Detect which cell encompasses the target text, then output its (x, y) center coordinate. 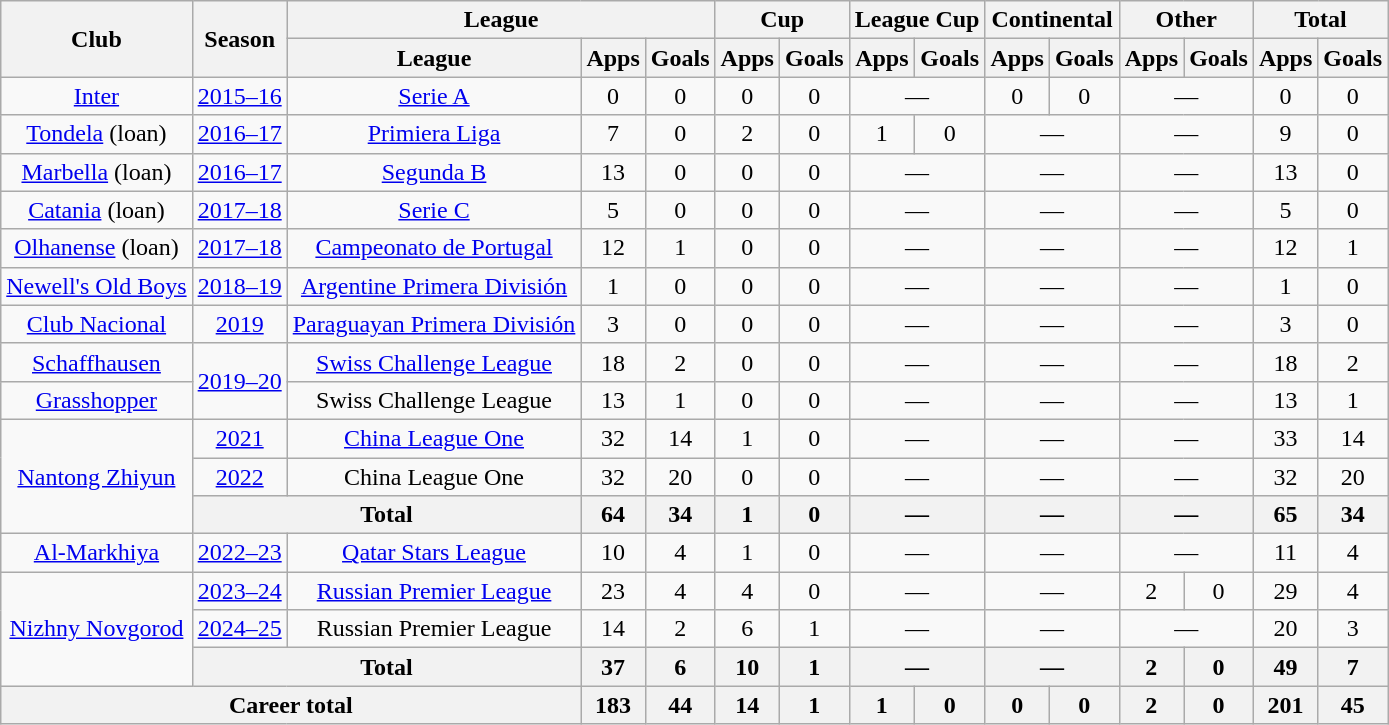
Qatar Stars League (434, 553)
Al-Markhiya (96, 553)
29 (1285, 591)
Marbella (loan) (96, 172)
Paraguayan Primera División (434, 324)
2024–25 (240, 629)
Nantong Zhiyun (96, 476)
2018–19 (240, 286)
Segunda B (434, 172)
Schaffhausen (96, 362)
11 (1285, 553)
2023–24 (240, 591)
33 (1285, 438)
Other (1186, 20)
65 (1285, 515)
Inter (96, 96)
Club (96, 39)
Newell's Old Boys (96, 286)
Season (240, 39)
Serie A (434, 96)
Argentine Primera División (434, 286)
201 (1285, 705)
2019–20 (240, 381)
49 (1285, 667)
183 (613, 705)
9 (1285, 134)
Continental (1052, 20)
Campeonato de Portugal (434, 248)
2019 (240, 324)
Cup (782, 20)
23 (613, 591)
Career total (291, 705)
Nizhny Novgorod (96, 629)
Serie C (434, 210)
64 (613, 515)
2022–23 (240, 553)
League Cup (917, 20)
Grasshopper (96, 400)
Tondela (loan) (96, 134)
2022 (240, 477)
Catania (loan) (96, 210)
Primiera Liga (434, 134)
Club Nacional (96, 324)
45 (1353, 705)
44 (680, 705)
37 (613, 667)
2021 (240, 438)
Olhanense (loan) (96, 248)
2015–16 (240, 96)
